Capture the cell that displays the provided text and extract its [x, y] central coordinate. 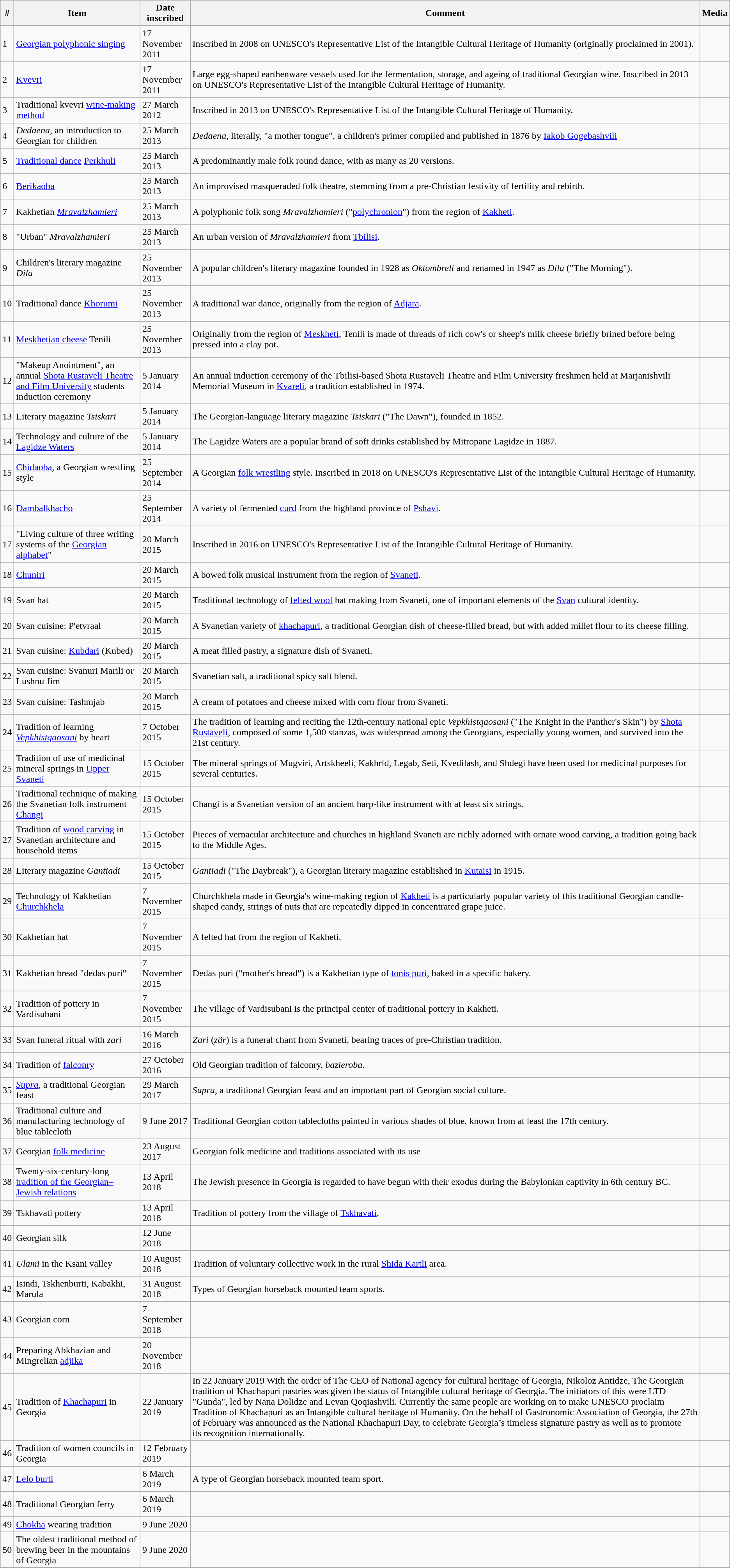
Svan funeral ritual with zari [77, 1039]
50 [7, 1550]
Svan cuisine: Svanuri Marili or Lushnu Jim [77, 676]
22 [7, 676]
Berikaoba [77, 186]
Svan cuisine: Kubdari (Kubed) [77, 651]
Comment [445, 13]
"Urban" Mravalzhamieri [77, 237]
40 [7, 1238]
Item [77, 13]
Gantiadi ("The Daybreak"), a Georgian literary magazine established in Kutaisi in 1915. [445, 870]
Dambalkhacho [77, 508]
Ulami in the Ksani valley [77, 1263]
Georgian folk medicine [77, 1152]
45 [7, 1407]
Supra, a traditional Georgian feast [77, 1090]
Zari (zär) is a funeral chant from Svaneti, bearing traces of pre-Christian tradition. [445, 1039]
A felted hat from the region of Kakheti. [445, 937]
28 [7, 870]
Kakhetian bread "dedas puri" [77, 973]
A polyphonic folk song Mravalzhamieri ("polychronion") from the region of Kakheti. [445, 211]
A popular children's literary magazine founded in 1928 as Oktombreli and renamed in 1947 as Dila ("The Morning"). [445, 267]
The village of Vardisubani is the principal center of traditional pottery in Kakheti. [445, 1009]
12 February 2019 [165, 1453]
Tradition of women councils in Georgia [77, 1453]
A traditional war dance, originally from the region of Adjara. [445, 303]
38 [7, 1182]
Meskhetian cheese Tenili [77, 339]
12 June 2018 [165, 1238]
Chidaoba, a Georgian wrestling style [77, 473]
44 [7, 1355]
Georgian corn [77, 1319]
7 [7, 211]
35 [7, 1090]
3 [7, 110]
Traditional culture and manufacturing technology of blue tablecloth [77, 1121]
Tradition of Khachapuri in Georgia [77, 1407]
Chuniri [77, 575]
Literary magazine Gantiadi [77, 870]
22 January 2019 [165, 1407]
30 [7, 937]
A cream of potatoes and cheese mixed with corn flour from Svaneti. [445, 702]
7 October 2015 [165, 732]
16 [7, 508]
# [7, 13]
Svan cuisine: P'etvraal [77, 625]
8 [7, 237]
Inscribed in 2016 on UNESCO's Representative List of the Intangible Cultural Heritage of Humanity. [445, 544]
34 [7, 1065]
Tradition of voluntary collective work in the rural Shida Kartli area. [445, 1263]
Tradition of use of medicinal mineral springs in Upper Svaneti [77, 768]
2 [7, 80]
37 [7, 1152]
Traditional Georgian cotton tablecloths painted in various shades of blue, known from at least the 17th century. [445, 1121]
16 March 2016 [165, 1039]
The mineral springs of Mugviri, Artskheeli, Kakhrld, Legab, Seti, Kvedilash, and Shdegi have been used for medicinal purposes for several centuries. [445, 768]
48 [7, 1504]
18 [7, 575]
1 [7, 44]
Kvevri [77, 80]
5 [7, 161]
Children's literary magazine Dila [77, 267]
A meat filled pastry, a signature dish of Svaneti. [445, 651]
36 [7, 1121]
17 [7, 544]
Traditional Georgian ferry [77, 1504]
The Lagidze Waters are a popular brand of soft drinks established by Mitropane Lagidze in 1887. [445, 442]
Georgian folk medicine and traditions associated with its use [445, 1152]
Tskhavati pottery [77, 1212]
Date inscribed [165, 13]
31 August 2018 [165, 1289]
Technology of Kakhetian Churchkhela [77, 901]
Tradition of falconry [77, 1065]
A variety of fermented curd from the highland province of Pshavi. [445, 508]
The oldest traditional method of brewing beer in the mountains of Georgia [77, 1550]
42 [7, 1289]
Inscribed in 2008 on UNESCO's Representative List of the Intangible Cultural Heritage of Humanity (originally proclaimed in 2001). [445, 44]
20 November 2018 [165, 1355]
Dedaena, an introduction to Georgian for children [77, 136]
6 [7, 186]
Traditional dance Perkhuli [77, 161]
Tradition of wood carving in Svanetian architecture and household items [77, 840]
The Georgian-language literary magazine Tsiskari ("The Dawn"), founded in 1852. [445, 416]
Twenty-six-century-long tradition of the Georgian–Jewish relations [77, 1182]
10 [7, 303]
46 [7, 1453]
Georgian silk [77, 1238]
The Jewish presence in Georgia is regarded to have begun with their exodus during the Babylonian captivity in 6th century BC. [445, 1182]
A type of Georgian horseback mounted team sport. [445, 1479]
27 October 2016 [165, 1065]
39 [7, 1212]
Supra, a traditional Georgian feast and an important part of Georgian social culture. [445, 1090]
27 [7, 840]
Dedas puri ("mother's bread") is a Kakhetian type of tonis puri, baked in a specific bakery. [445, 973]
29 [7, 901]
15 [7, 473]
An urban version of Mravalzhamieri from Tbilisi. [445, 237]
Types of Georgian horseback mounted team sports. [445, 1289]
10 August 2018 [165, 1263]
Inscribed in 2013 on UNESCO's Representative List of the Intangible Cultural Heritage of Humanity. [445, 110]
47 [7, 1479]
27 March 2012 [165, 110]
Technology and culture of the Lagidze Waters [77, 442]
21 [7, 651]
23 August 2017 [165, 1152]
49 [7, 1524]
An improvised masqueraded folk theatre, stemming from a pre-Christian festivity of fertility and rebirth. [445, 186]
Kakhetian hat [77, 937]
41 [7, 1263]
Lelo burti [77, 1479]
Svanetian salt, a traditional spicy salt blend. [445, 676]
A predominantly male folk round dance, with as many as 20 versions. [445, 161]
Svan hat [77, 600]
29 March 2017 [165, 1090]
Georgian polyphonic singing [77, 44]
Literary magazine Tsiskari [77, 416]
Changi is a Svanetian version of an ancient harp-like instrument with at least six strings. [445, 804]
26 [7, 804]
23 [7, 702]
43 [7, 1319]
24 [7, 732]
Tradition of pottery from the village of Tskhavati. [445, 1212]
31 [7, 973]
A bowed folk musical instrument from the region of Svaneti. [445, 575]
7 September 2018 [165, 1319]
12 [7, 380]
4 [7, 136]
Dedaena, literally, "a mother tongue", a children's primer compiled and published in 1876 by Iakob Gogebashvili [445, 136]
"Makeup Anointment", an annual Shota Rustaveli Theatre and Film University students induction ceremony [77, 380]
Tradition of pottery in Vardisubani [77, 1009]
Old Georgian tradition of falconry, bazieroba. [445, 1065]
Svan cuisine: Tashmjab [77, 702]
19 [7, 600]
20 [7, 625]
Chokha wearing tradition [77, 1524]
A Georgian folk wrestling style. Inscribed in 2018 on UNESCO's Representative List of the Intangible Cultural Heritage of Humanity. [445, 473]
A Svanetian variety of khachapuri, a traditional Georgian dish of cheese-filled bread, but with added millet flour to its cheese filling. [445, 625]
11 [7, 339]
Tradition of learning Vepkhistqaosani by heart [77, 732]
13 [7, 416]
Preparing Abkhazian and Mingrelian adjika [77, 1355]
32 [7, 1009]
Traditional technique of making the Svanetian folk instrument Changi [77, 804]
Isindi, Tskhenburti, Kabakhi, Marula [77, 1289]
9 [7, 267]
25 [7, 768]
9 June 2017 [165, 1121]
Traditional dance Khorumi [77, 303]
Media [715, 13]
Traditional technology of felted wool hat making from Svaneti, one of important elements of the Svan cultural identity. [445, 600]
14 [7, 442]
"Living culture of three writing systems of the Georgian alphabet" [77, 544]
33 [7, 1039]
Traditional kvevri wine-making method [77, 110]
Kakhetian Mravalzhamieri [77, 211]
